Provide the (X, Y) coordinate of the cell's center where the given text is located.  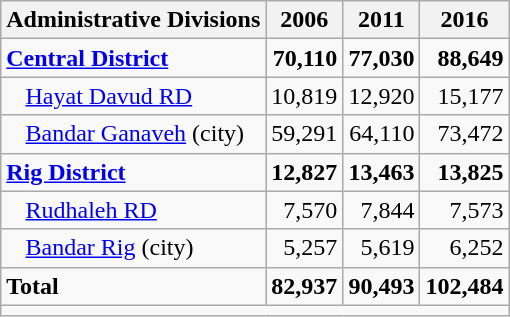
82,937 (304, 286)
13,825 (464, 172)
59,291 (304, 134)
Bandar Rig (city) (134, 248)
7,570 (304, 210)
12,920 (382, 96)
6,252 (464, 248)
12,827 (304, 172)
102,484 (464, 286)
64,110 (382, 134)
Bandar Ganaveh (city) (134, 134)
73,472 (464, 134)
15,177 (464, 96)
2016 (464, 20)
Administrative Divisions (134, 20)
5,257 (304, 248)
88,649 (464, 58)
Rudhaleh RD (134, 210)
5,619 (382, 248)
7,844 (382, 210)
13,463 (382, 172)
2011 (382, 20)
Total (134, 286)
90,493 (382, 286)
Hayat Davud RD (134, 96)
10,819 (304, 96)
Rig District (134, 172)
70,110 (304, 58)
77,030 (382, 58)
2006 (304, 20)
7,573 (464, 210)
Central District (134, 58)
